Locate the cell with the specified text and output its (X, Y) center coordinate. 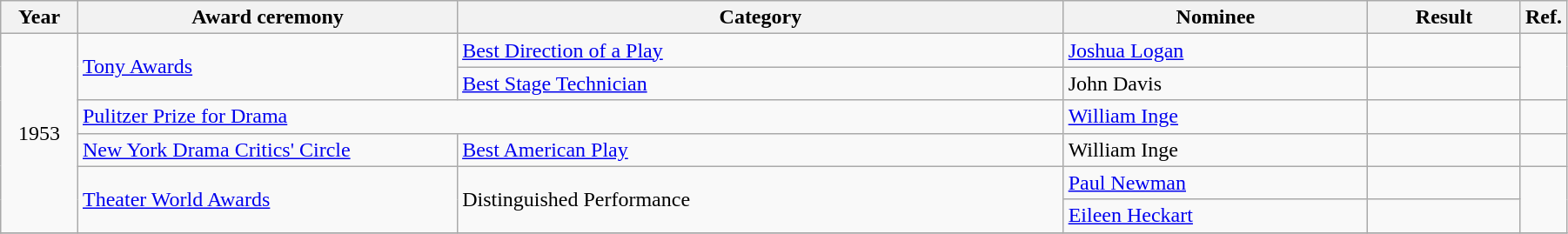
John Davis (1215, 84)
Pulitzer Prize for Drama (571, 117)
New York Drama Critics' Circle (267, 150)
Award ceremony (267, 17)
Joshua Logan (1215, 50)
Best American Play (761, 150)
Year (40, 17)
Theater World Awards (267, 199)
Paul Newman (1215, 183)
Category (761, 17)
Best Stage Technician (761, 84)
Nominee (1215, 17)
Tony Awards (267, 67)
Result (1444, 17)
Ref. (1544, 17)
1953 (40, 133)
Best Direction of a Play (761, 50)
Eileen Heckart (1215, 216)
Distinguished Performance (761, 199)
